Detect which cell encompasses the target text, then output its [x, y] center coordinate. 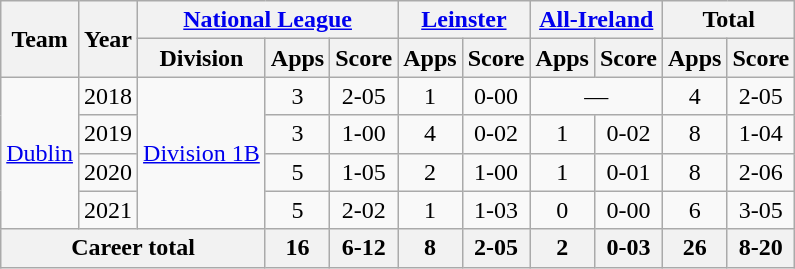
6-12 [364, 248]
2018 [108, 96]
2-02 [364, 210]
Year [108, 39]
26 [694, 248]
1-04 [761, 134]
2019 [108, 134]
2020 [108, 172]
— [596, 96]
Division [202, 58]
3-05 [761, 210]
Division 1B [202, 153]
1-05 [364, 172]
16 [297, 248]
National League [268, 20]
8-20 [761, 248]
2-06 [761, 172]
Team [40, 39]
Career total [134, 248]
0-03 [628, 248]
1-03 [496, 210]
Leinster [464, 20]
Total [728, 20]
All-Ireland [596, 20]
0 [562, 210]
2021 [108, 210]
Dublin [40, 153]
6 [694, 210]
0-01 [628, 172]
